Detect which cell encompasses the target text, then output its [X, Y] center coordinate. 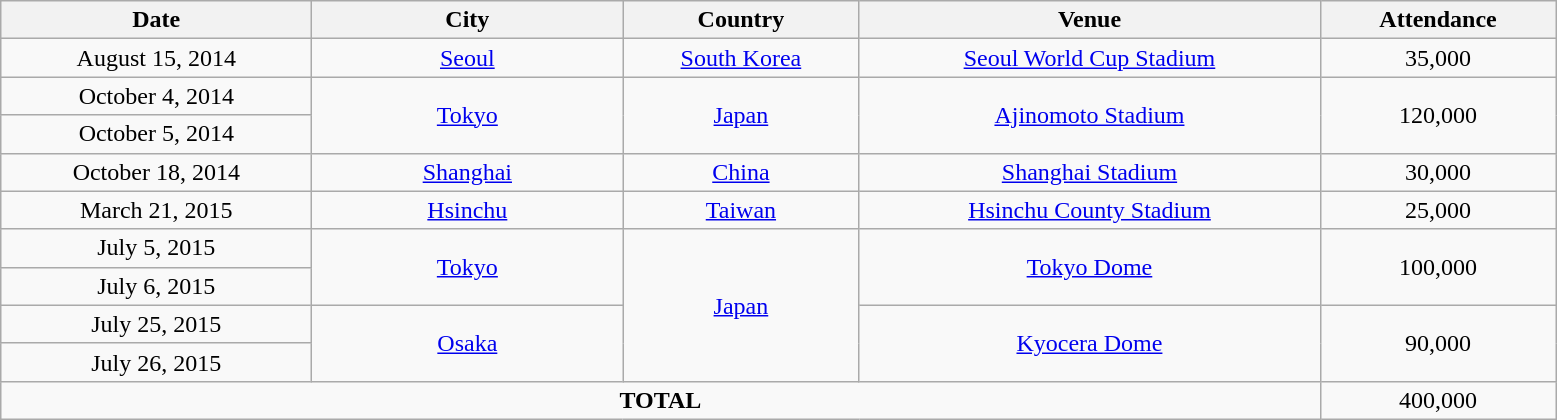
Seoul [468, 58]
90,000 [1438, 343]
August 15, 2014 [156, 58]
City [468, 20]
Hsinchu County Stadium [1090, 210]
March 21, 2015 [156, 210]
100,000 [1438, 267]
October 18, 2014 [156, 172]
Kyocera Dome [1090, 343]
South Korea [741, 58]
July 26, 2015 [156, 362]
July 6, 2015 [156, 286]
Shanghai [468, 172]
October 4, 2014 [156, 96]
400,000 [1438, 400]
30,000 [1438, 172]
July 5, 2015 [156, 248]
Shanghai Stadium [1090, 172]
Ajinomoto Stadium [1090, 115]
Venue [1090, 20]
October 5, 2014 [156, 134]
July 25, 2015 [156, 324]
Date [156, 20]
25,000 [1438, 210]
Seoul World Cup Stadium [1090, 58]
TOTAL [660, 400]
35,000 [1438, 58]
China [741, 172]
Country [741, 20]
Osaka [468, 343]
Hsinchu [468, 210]
Tokyo Dome [1090, 267]
120,000 [1438, 115]
Attendance [1438, 20]
Taiwan [741, 210]
